Find where the given text appears and provide that cell's center as (x, y) coordinate. 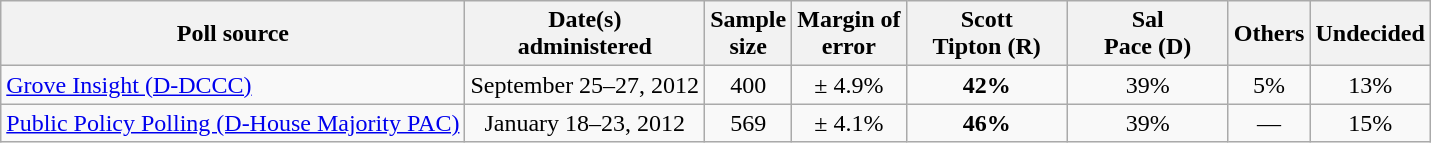
— (1269, 123)
13% (1370, 85)
September 25–27, 2012 (585, 85)
569 (748, 123)
January 18–23, 2012 (585, 123)
Date(s)administered (585, 34)
Poll source (233, 34)
± 4.9% (849, 85)
Undecided (1370, 34)
± 4.1% (849, 123)
5% (1269, 85)
Grove Insight (D-DCCC) (233, 85)
ScottTipton (R) (986, 34)
Others (1269, 34)
42% (986, 85)
15% (1370, 123)
46% (986, 123)
Public Policy Polling (D-House Majority PAC) (233, 123)
SalPace (D) (1148, 34)
400 (748, 85)
Samplesize (748, 34)
Margin oferror (849, 34)
